Return [x, y] of the center of cell containing provided text 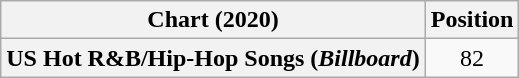
Chart (2020) [213, 20]
Position [472, 20]
82 [472, 58]
US Hot R&B/Hip-Hop Songs (Billboard) [213, 58]
